Search for the cell housing the specified text and yield its [x, y] center coordinate. 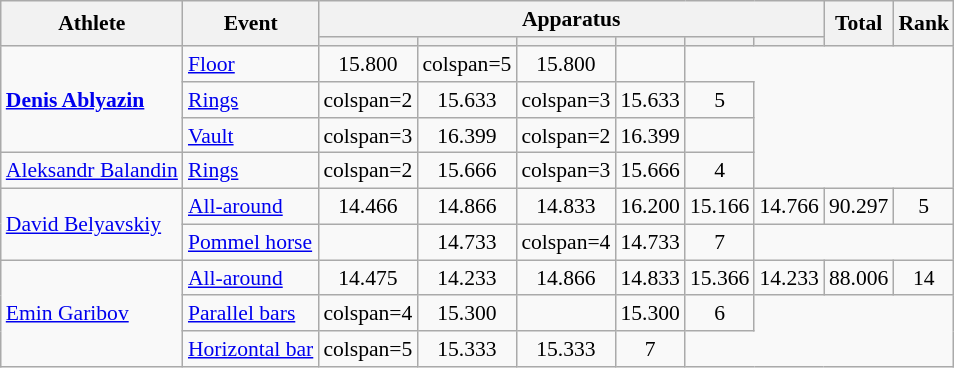
88.006 [858, 278]
14.766 [788, 207]
15.366 [720, 278]
Total [858, 24]
Apparatus [571, 19]
Denis Ablyazin [92, 100]
14 [924, 278]
15.166 [720, 207]
16.200 [650, 207]
Vault [250, 136]
Pommel horse [250, 243]
Parallel bars [250, 314]
Horizontal bar [250, 349]
David Belyavskiy [92, 224]
90.297 [858, 207]
Emin Garibov [92, 314]
Floor [250, 64]
14.475 [368, 278]
Athlete [92, 24]
14.466 [368, 207]
Event [250, 24]
6 [720, 314]
Rank [924, 24]
Aleksandr Balandin [92, 171]
4 [720, 171]
